Provide the [X, Y] coordinate of the cell's center where the given text is located.  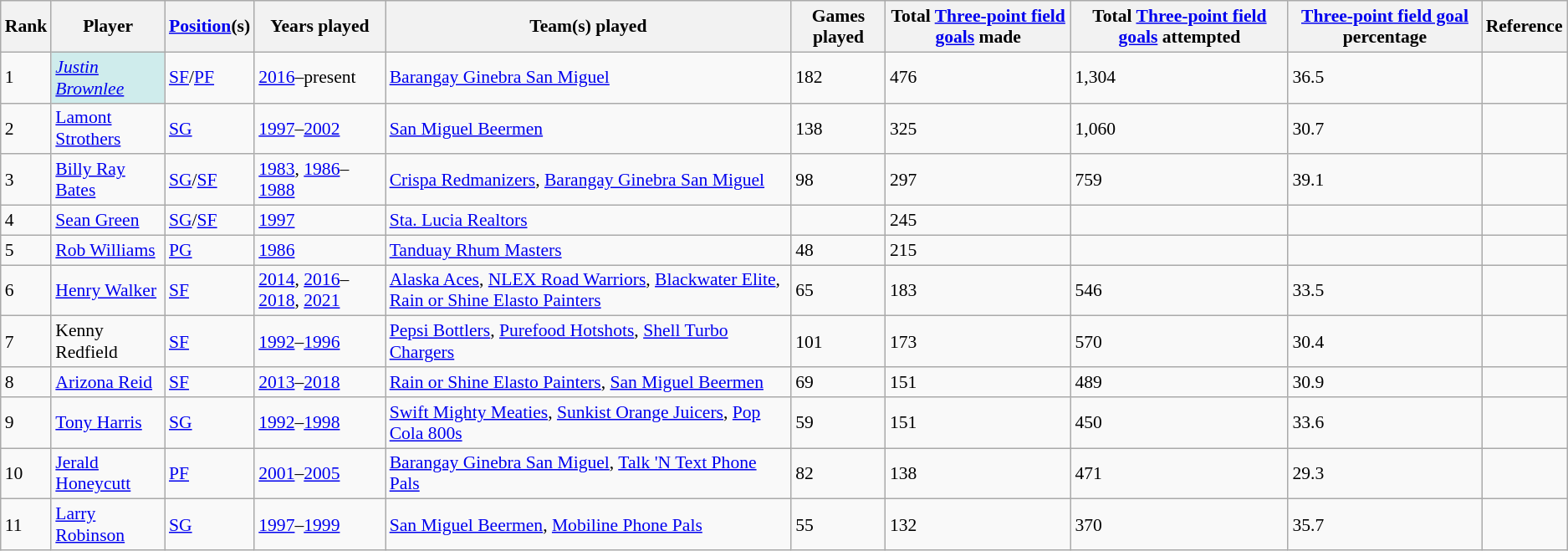
5 [27, 250]
Reference [1525, 27]
2016–present [319, 77]
Arizona Reid [108, 382]
173 [978, 341]
6 [27, 291]
Games played [838, 27]
Three-point field goal percentage [1385, 27]
Sean Green [108, 221]
Henry Walker [108, 291]
SF/PF [209, 77]
Sta. Lucia Realtors [589, 221]
Pepsi Bottlers, Purefood Hotshots, Shell Turbo Chargers [589, 341]
Barangay Ginebra San Miguel [589, 77]
1983, 1986–1988 [319, 181]
Total Three-point field goals made [978, 27]
Justin Brownlee [108, 77]
1 [27, 77]
Rob Williams [108, 250]
1997 [319, 221]
35.7 [1385, 525]
1986 [319, 250]
48 [838, 250]
Lamont Strothers [108, 129]
3 [27, 181]
Kenny Redfield [108, 341]
370 [1179, 525]
Crispa Redmanizers, Barangay Ginebra San Miguel [589, 181]
30.7 [1385, 129]
30.4 [1385, 341]
Team(s) played [589, 27]
San Miguel Beermen [589, 129]
8 [27, 382]
471 [1179, 473]
Tony Harris [108, 423]
69 [838, 382]
182 [838, 77]
Total Three-point field goals attempted [1179, 27]
2 [27, 129]
33.5 [1385, 291]
2013–2018 [319, 382]
PG [209, 250]
82 [838, 473]
450 [1179, 423]
29.3 [1385, 473]
10 [27, 473]
546 [1179, 291]
759 [1179, 181]
Player [108, 27]
1997–2002 [319, 129]
Barangay Ginebra San Miguel, Talk 'N Text Phone Pals [589, 473]
7 [27, 341]
65 [838, 291]
39.1 [1385, 181]
55 [838, 525]
215 [978, 250]
297 [978, 181]
Alaska Aces, NLEX Road Warriors, Blackwater Elite, Rain or Shine Elasto Painters [589, 291]
36.5 [1385, 77]
325 [978, 129]
59 [838, 423]
98 [838, 181]
1,060 [1179, 129]
Billy Ray Bates [108, 181]
1997–1999 [319, 525]
11 [27, 525]
Swift Mighty Meaties, Sunkist Orange Juicers, Pop Cola 800s [589, 423]
1992–1998 [319, 423]
9 [27, 423]
Tanduay Rhum Masters [589, 250]
Years played [319, 27]
Jerald Honeycutt [108, 473]
San Miguel Beermen, Mobiline Phone Pals [589, 525]
Larry Robinson [108, 525]
2014, 2016–2018, 2021 [319, 291]
101 [838, 341]
Position(s) [209, 27]
1,304 [1179, 77]
1992–1996 [319, 341]
Rank [27, 27]
2001–2005 [319, 473]
570 [1179, 341]
PF [209, 473]
4 [27, 221]
132 [978, 525]
Rain or Shine Elasto Painters, San Miguel Beermen [589, 382]
33.6 [1385, 423]
245 [978, 221]
183 [978, 291]
30.9 [1385, 382]
489 [1179, 382]
476 [978, 77]
